Pinpoint the cell where the given text exists, returning its [x, y] midpoint coordinate. 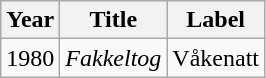
Label [216, 20]
1980 [30, 58]
Title [114, 20]
Year [30, 20]
Våkenatt [216, 58]
Fakkeltog [114, 58]
